Extract the [x, y] coordinate from the center of the cell holding the provided text.  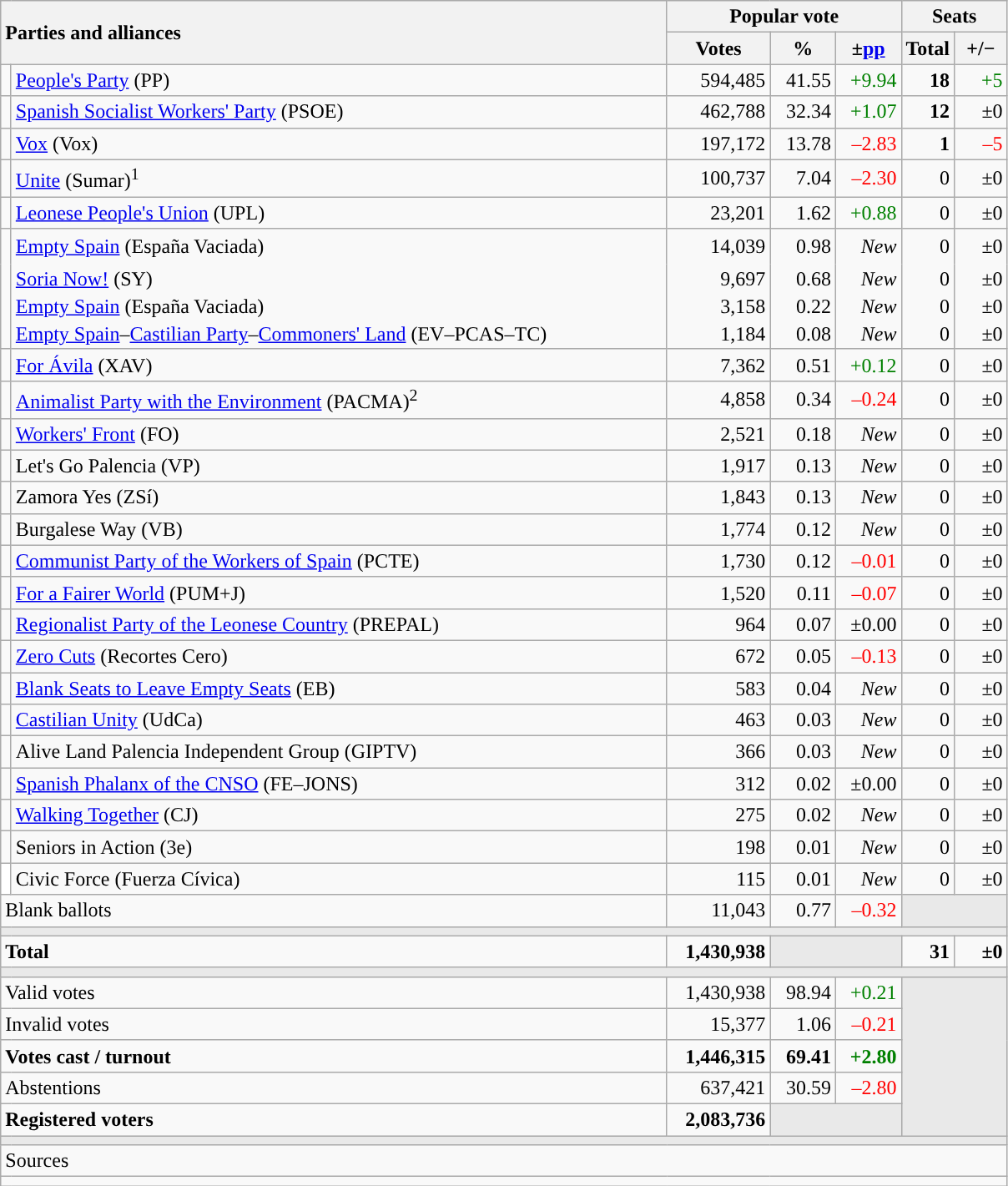
98.94 [803, 992]
Walking Together (CJ) [339, 815]
Votes [718, 48]
–0.24 [868, 399]
0.68 [803, 279]
+0.21 [868, 992]
0.98 [803, 247]
7.04 [803, 179]
1 [928, 144]
Sources [504, 1161]
1,774 [718, 529]
275 [718, 815]
Alive Land Palencia Independent Group (GIPTV) [339, 752]
Blank ballots [334, 911]
9,697 [718, 279]
0.07 [803, 624]
Castilian Unity (UdCa) [339, 720]
+9.94 [868, 80]
1,843 [718, 497]
7,362 [718, 365]
Empty Spain–Castilian Party–Commoners' Land (EV–PCAS–TC) [339, 335]
Abstentions [334, 1088]
Registered voters [334, 1119]
–5 [981, 144]
Spanish Socialist Workers' Party (PSOE) [339, 112]
–0.13 [868, 656]
Seniors in Action (3e) [339, 847]
1.62 [803, 213]
People's Party (PP) [339, 80]
+5 [981, 80]
1,520 [718, 593]
31 [928, 951]
–0.07 [868, 593]
Animalist Party with the Environment (PACMA)2 [339, 399]
672 [718, 656]
2,083,736 [718, 1119]
Unite (Sumar)1 [339, 179]
0.51 [803, 365]
0.77 [803, 911]
–0.01 [868, 561]
32.34 [803, 112]
For Ávila (XAV) [339, 365]
312 [718, 784]
463 [718, 720]
Valid votes [334, 992]
Zero Cuts (Recortes Cero) [339, 656]
–0.21 [868, 1024]
For a Fairer World (PUM+J) [339, 593]
0.18 [803, 434]
1.06 [803, 1024]
Votes cast / turnout [334, 1056]
69.41 [803, 1056]
14,039 [718, 247]
Blank Seats to Leave Empty Seats (EB) [339, 689]
Popular vote [784, 17]
100,737 [718, 179]
115 [718, 879]
4,858 [718, 399]
197,172 [718, 144]
0.05 [803, 656]
0.04 [803, 689]
1,917 [718, 466]
+/− [981, 48]
Civic Force (Fuerza Cívica) [339, 879]
Zamora Yes (ZSí) [339, 497]
Soria Now! (SY) [339, 279]
±pp [868, 48]
+1.07 [868, 112]
13.78 [803, 144]
964 [718, 624]
–2.80 [868, 1088]
Workers' Front (FO) [339, 434]
0.34 [803, 399]
11,043 [718, 911]
Parties and alliances [334, 33]
15,377 [718, 1024]
Let's Go Palencia (VP) [339, 466]
–0.32 [868, 911]
0.22 [803, 307]
Seats [955, 17]
18 [928, 80]
+0.88 [868, 213]
Burgalese Way (VB) [339, 529]
583 [718, 689]
366 [718, 752]
0.08 [803, 335]
1,730 [718, 561]
% [803, 48]
3,158 [718, 307]
30.59 [803, 1088]
594,485 [718, 80]
2,521 [718, 434]
Regionalist Party of the Leonese Country (PREPAL) [339, 624]
12 [928, 112]
41.55 [803, 80]
Spanish Phalanx of the CNSO (FE–JONS) [339, 784]
1,446,315 [718, 1056]
+0.12 [868, 365]
Vox (Vox) [339, 144]
0.11 [803, 593]
–2.83 [868, 144]
+2.80 [868, 1056]
–2.30 [868, 179]
23,201 [718, 213]
Invalid votes [334, 1024]
Communist Party of the Workers of Spain (PCTE) [339, 561]
198 [718, 847]
637,421 [718, 1088]
Leonese People's Union (UPL) [339, 213]
462,788 [718, 112]
1,184 [718, 335]
